From the cell containing the given text, extract its center point as [X, Y] coordinate. 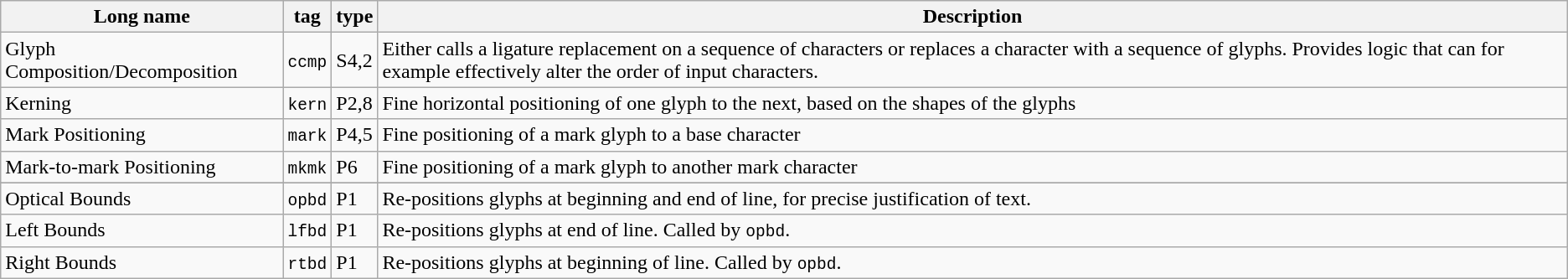
Mark Positioning [142, 135]
Description [972, 17]
Glyph Composition/Decomposition [142, 60]
Re-positions glyphs at end of line. Called by opbd. [972, 230]
Re-positions glyphs at beginning and end of line, for precise justification of text. [972, 199]
opbd [307, 199]
Re-positions glyphs at beginning of line. Called by opbd. [972, 262]
Fine horizontal positioning of one glyph to the next, based on the shapes of the glyphs [972, 103]
Fine positioning of a mark glyph to a base character [972, 135]
Long name [142, 17]
P4,5 [355, 135]
type [355, 17]
mark [307, 135]
Optical Bounds [142, 199]
S4,2 [355, 60]
P6 [355, 167]
Right Bounds [142, 262]
Left Bounds [142, 230]
kern [307, 103]
tag [307, 17]
Mark-to-mark Positioning [142, 167]
P2,8 [355, 103]
rtbd [307, 262]
Fine positioning of a mark glyph to another mark character [972, 167]
ccmp [307, 60]
Kerning [142, 103]
lfbd [307, 230]
mkmk [307, 167]
